Pinpoint the cell where the given text exists, returning its [X, Y] midpoint coordinate. 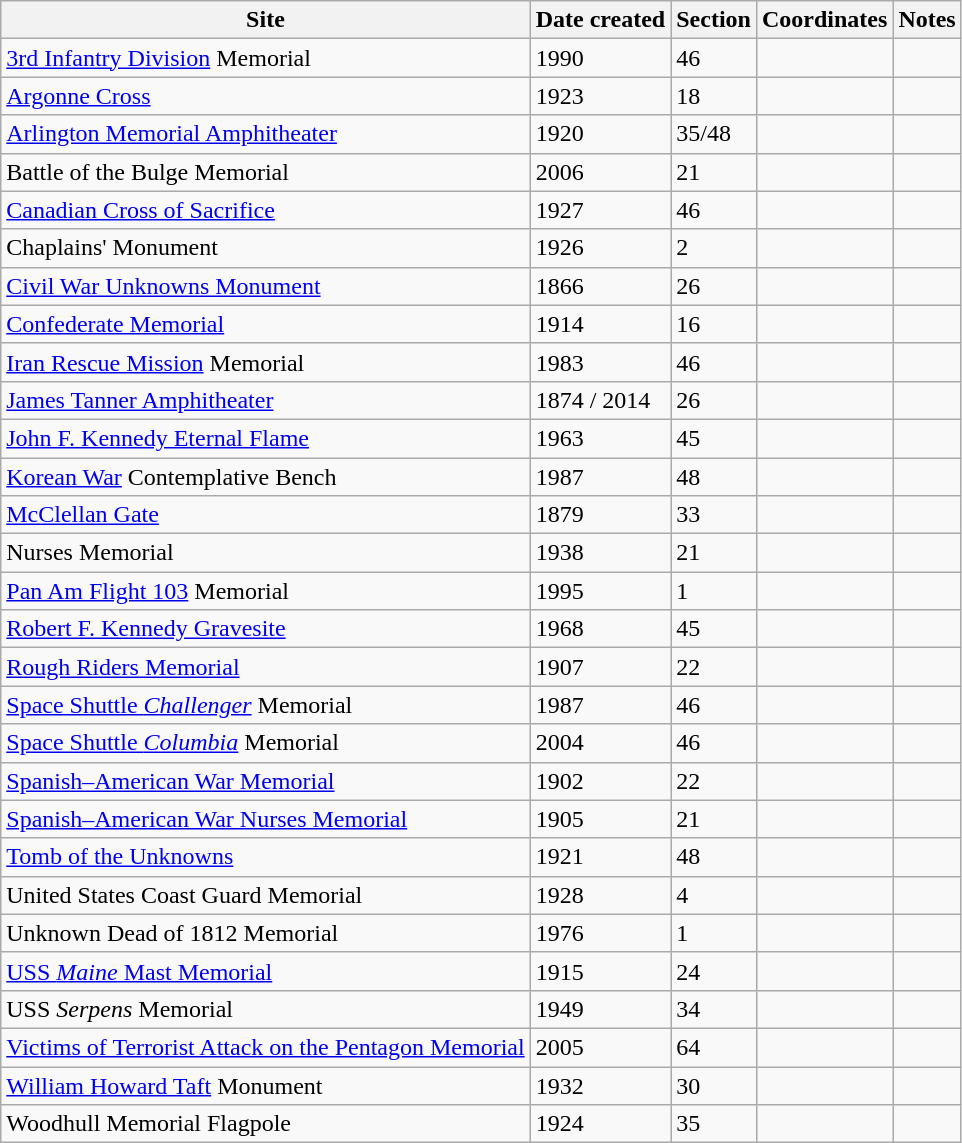
1866 [600, 286]
Nurses Memorial [266, 553]
Section [714, 20]
Space Shuttle Challenger Memorial [266, 705]
33 [714, 515]
1902 [600, 781]
Pan Am Flight 103 Memorial [266, 591]
1923 [600, 96]
30 [714, 1085]
34 [714, 1009]
USS Serpens Memorial [266, 1009]
Argonne Cross [266, 96]
3rd Infantry Division Memorial [266, 58]
Victims of Terrorist Attack on the Pentagon Memorial [266, 1047]
Battle of the Bulge Memorial [266, 172]
1874 / 2014 [600, 400]
Spanish–American War Nurses Memorial [266, 819]
1928 [600, 895]
Notes [927, 20]
Rough Riders Memorial [266, 667]
1907 [600, 667]
McClellan Gate [266, 515]
1879 [600, 515]
Date created [600, 20]
1932 [600, 1085]
Space Shuttle Columbia Memorial [266, 743]
Civil War Unknowns Monument [266, 286]
1968 [600, 629]
Woodhull Memorial Flagpole [266, 1124]
Site [266, 20]
16 [714, 324]
1924 [600, 1124]
Robert F. Kennedy Gravesite [266, 629]
1983 [600, 362]
1949 [600, 1009]
24 [714, 971]
Tomb of the Unknowns [266, 857]
1976 [600, 933]
1963 [600, 438]
64 [714, 1047]
Unknown Dead of 1812 Memorial [266, 933]
35 [714, 1124]
Canadian Cross of Sacrifice [266, 210]
1915 [600, 971]
1905 [600, 819]
Confederate Memorial [266, 324]
2004 [600, 743]
1914 [600, 324]
1927 [600, 210]
4 [714, 895]
18 [714, 96]
2005 [600, 1047]
Chaplains' Monument [266, 248]
1938 [600, 553]
William Howard Taft Monument [266, 1085]
1990 [600, 58]
James Tanner Amphitheater [266, 400]
Arlington Memorial Amphitheater [266, 134]
2006 [600, 172]
Korean War Contemplative Bench [266, 477]
1926 [600, 248]
Spanish–American War Memorial [266, 781]
1920 [600, 134]
2 [714, 248]
United States Coast Guard Memorial [266, 895]
1921 [600, 857]
Coordinates [824, 20]
Iran Rescue Mission Memorial [266, 362]
1995 [600, 591]
35/48 [714, 134]
John F. Kennedy Eternal Flame [266, 438]
USS Maine Mast Memorial [266, 971]
